Find where the given text appears and provide that cell's center as [X, Y] coordinate. 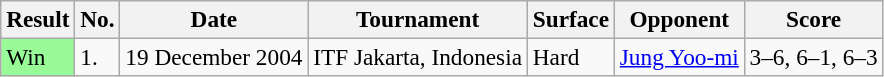
Tournament [418, 19]
Score [814, 19]
ITF Jakarta, Indonesia [418, 57]
Result [38, 19]
Date [214, 19]
Win [38, 57]
19 December 2004 [214, 57]
No. [98, 19]
Hard [570, 57]
3–6, 6–1, 6–3 [814, 57]
Opponent [679, 19]
Jung Yoo-mi [679, 57]
Surface [570, 19]
1. [98, 57]
